From the cell containing the given text, extract its center point as (X, Y) coordinate. 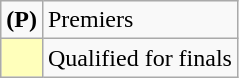
Premiers (140, 20)
Qualified for finals (140, 58)
(P) (22, 20)
